Find where the given text appears and provide that cell's center as [X, Y] coordinate. 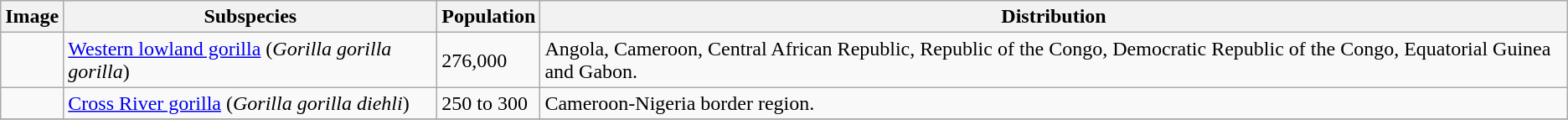
Western lowland gorilla (Gorilla gorilla gorilla) [250, 60]
Angola, Cameroon, Central African Republic, Republic of the Congo, Democratic Republic of the Congo, Equatorial Guinea and Gabon. [1054, 60]
Population [489, 17]
Subspecies [250, 17]
Distribution [1054, 17]
250 to 300 [489, 103]
Cross River gorilla (Gorilla gorilla diehli) [250, 103]
276,000 [489, 60]
Image [32, 17]
Cameroon-Nigeria border region. [1054, 103]
